For the text-containing cell, return its midpoint in [x, y] coordinate format. 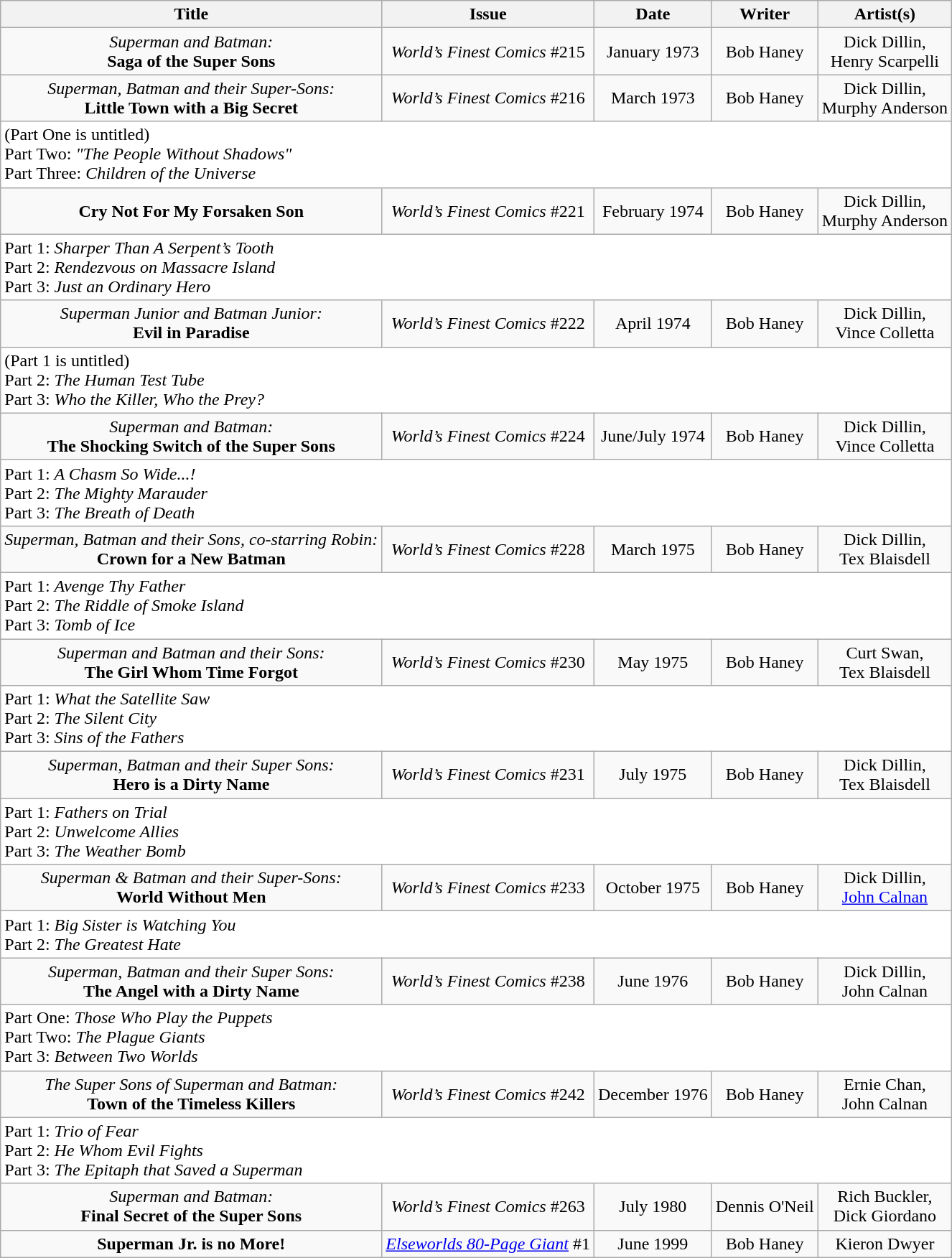
World’s Finest Comics #238 [488, 981]
World’s Finest Comics #228 [488, 549]
Superman and Batman: The Shocking Switch of the Super Sons [191, 437]
Cry Not For My Forsaken Son [191, 211]
World’s Finest Comics #233 [488, 887]
Superman & Batman and their Super-Sons: World Without Men [191, 887]
May 1975 [653, 662]
World’s Finest Comics #221 [488, 211]
February 1974 [653, 211]
Part One: Those Who Play the Puppets Part Two: The Plague Giants Part 3: Between Two Worlds [477, 1038]
World’s Finest Comics #216 [488, 98]
Superman, Batman and their Super Sons: Hero is a Dirty Name [191, 775]
World’s Finest Comics #231 [488, 775]
Date [653, 14]
Artist(s) [885, 14]
July 1980 [653, 1206]
World’s Finest Comics #263 [488, 1206]
Part 1: What the Satellite Saw Part 2: The Silent City Part 3: Sins of the Fathers [477, 719]
World’s Finest Comics #224 [488, 437]
Part 1: Fathers on Trial Part 2: Unwelcome Allies Part 3: The Weather Bomb [477, 831]
Superman Junior and Batman Junior: Evil in Paradise [191, 323]
April 1974 [653, 323]
Superman, Batman and their Super Sons: The Angel with a Dirty Name [191, 981]
World’s Finest Comics #242 [488, 1094]
Superman Jr. is no More! [191, 1244]
March 1975 [653, 549]
The Super Sons of Superman and Batman: Town of the Timeless Killers [191, 1094]
Kieron Dwyer [885, 1244]
(Part One is untitled) Part Two: "The People Without Shadows" Part Three: Children of the Universe [477, 154]
Superman and Batman: Saga of the Super Sons [191, 52]
March 1973 [653, 98]
Superman and Batman: Final Secret of the Super Sons [191, 1206]
Writer [765, 14]
June 1976 [653, 981]
July 1975 [653, 775]
Title [191, 14]
Superman, Batman and their Super-Sons: Little Town with a Big Secret [191, 98]
Part 1: Big Sister is Watching You Part 2: The Greatest Hate [477, 935]
World’s Finest Comics #230 [488, 662]
June 1999 [653, 1244]
June/July 1974 [653, 437]
(Part 1 is untitled) Part 2: The Human Test Tube Part 3: Who the Killer, Who the Prey? [477, 380]
Part 1: Trio of Fear Part 2: He Whom Evil Fights Part 3: The Epitaph that Saved a Superman [477, 1150]
December 1976 [653, 1094]
World’s Finest Comics #222 [488, 323]
World’s Finest Comics #215 [488, 52]
Superman and Batman and their Sons: The Girl Whom Time Forgot [191, 662]
Curt Swan, Tex Blaisdell [885, 662]
Dick Dillin, Henry Scarpelli [885, 52]
January 1973 [653, 52]
Part 1: Sharper Than A Serpent’s Tooth Part 2: Rendezvous on Massacre Island Part 3: Just an Ordinary Hero [477, 267]
Rich Buckler, Dick Giordano [885, 1206]
October 1975 [653, 887]
Ernie Chan, John Calnan [885, 1094]
Part 1: Avenge Thy Father Part 2: The Riddle of Smoke Island Part 3: Tomb of Ice [477, 605]
Part 1: A Chasm So Wide...! Part 2: The Mighty Marauder Part 3: The Breath of Death [477, 493]
Issue [488, 14]
Dennis O'Neil [765, 1206]
Elseworlds 80-Page Giant #1 [488, 1244]
Superman, Batman and their Sons, co-starring Robin: Crown for a New Batman [191, 549]
